Pinpoint the cell where the given text exists, returning its (x, y) midpoint coordinate. 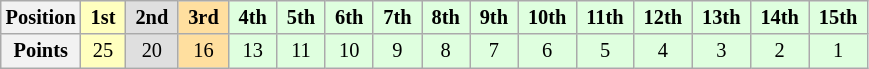
3 (721, 51)
4 (663, 51)
6th (349, 17)
8th (446, 17)
10 (349, 51)
25 (104, 51)
7 (494, 51)
3rd (203, 17)
6 (547, 51)
14th (779, 17)
11 (301, 51)
7th (397, 17)
9 (397, 51)
5th (301, 17)
15th (838, 17)
Position (41, 17)
2nd (152, 17)
8 (446, 51)
5 (604, 51)
20 (152, 51)
11th (604, 17)
16 (203, 51)
4th (253, 17)
13 (253, 51)
2 (779, 51)
9th (494, 17)
1 (838, 51)
13th (721, 17)
10th (547, 17)
12th (663, 17)
Points (41, 51)
1st (104, 17)
